Locate the cell with the specified text and output its (x, y) center coordinate. 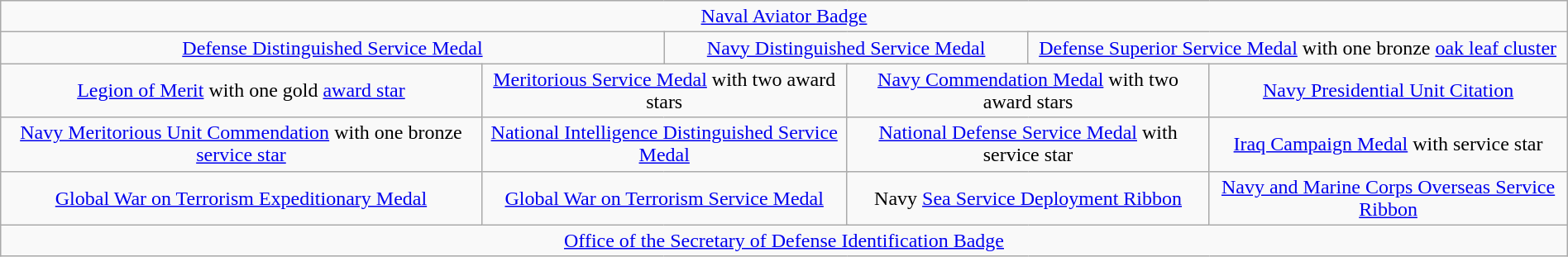
Global War on Terrorism Service Medal (664, 198)
National Intelligence Distinguished Service Medal (664, 144)
Global War on Terrorism Expeditionary Medal (241, 198)
Office of the Secretary of Defense Identification Badge (784, 240)
Legion of Merit with one gold award star (241, 91)
Navy Presidential Unit Citation (1388, 91)
Defense Superior Service Medal with one bronze oak leaf cluster (1298, 48)
Navy and Marine Corps Overseas Service Ribbon (1388, 198)
Navy Sea Service Deployment Ribbon (1028, 198)
National Defense Service Medal with service star (1028, 144)
Navy Commendation Medal with two award stars (1028, 91)
Naval Aviator Badge (784, 17)
Defense Distinguished Service Medal (332, 48)
Navy Distinguished Service Medal (846, 48)
Meritorious Service Medal with two award stars (664, 91)
Navy Meritorious Unit Commendation with one bronze service star (241, 144)
Iraq Campaign Medal with service star (1388, 144)
